Locate the cell with the specified text and output its [x, y] center coordinate. 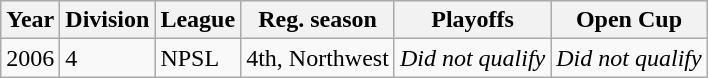
4 [108, 58]
NPSL [198, 58]
2006 [30, 58]
Division [108, 20]
4th, Northwest [318, 58]
Year [30, 20]
Playoffs [472, 20]
Open Cup [629, 20]
Reg. season [318, 20]
League [198, 20]
